Identify which cell holds the provided text, then report its [X, Y] central coordinate. 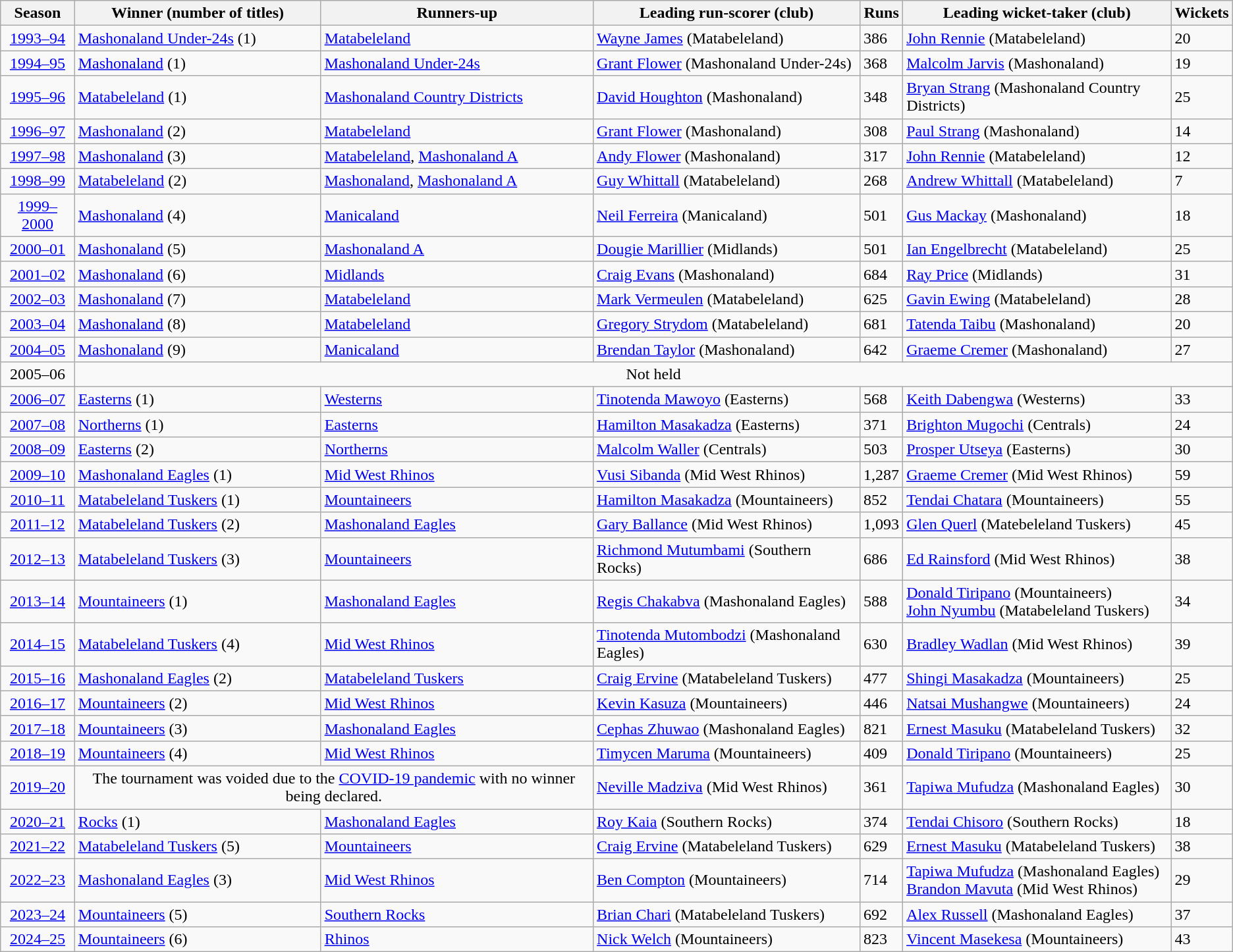
Matabeleland Tuskers (3) [198, 558]
Gavin Ewing (Matabeleland) [1037, 299]
Mashonaland (5) [198, 249]
Shingi Masakadza (Mountaineers) [1037, 678]
317 [881, 156]
Season [38, 13]
Cephas Zhuwao (Mashonaland Eagles) [727, 728]
852 [881, 500]
Winner (number of titles) [198, 13]
Wayne James (Matabeleland) [727, 38]
Mashonaland Under-24s [457, 63]
Tapiwa Mufudza (Mashonaland Eagles)Brandon Mavuta (Mid West Rhinos) [1037, 881]
2022–23 [38, 881]
Mountaineers (5) [198, 914]
Tapiwa Mufudza (Mashonaland Eagles) [1037, 787]
386 [881, 38]
368 [881, 63]
Matabeleland (1) [198, 97]
630 [881, 644]
1,093 [881, 525]
32 [1201, 728]
Andrew Whittall (Matabeleland) [1037, 181]
Donald Tiripano (Mountaineers) [1037, 753]
Hamilton Masakadza (Mountaineers) [727, 500]
Prosper Utseya (Easterns) [1037, 450]
Mashonaland (9) [198, 350]
2019–20 [38, 787]
1994–95 [38, 63]
Mashonaland (2) [198, 131]
7 [1201, 181]
Graeme Cremer (Mashonaland) [1037, 350]
Malcolm Waller (Centrals) [727, 450]
Matabeleland Tuskers (4) [198, 644]
12 [1201, 156]
Mashonaland (1) [198, 63]
Not held [653, 375]
Bradley Wadlan (Mid West Rhinos) [1037, 644]
2023–24 [38, 914]
The tournament was voided due to the COVID-19 pandemic with no winner being declared. [333, 787]
Runs [881, 13]
Tinotenda Mawoyo (Easterns) [727, 400]
Easterns [457, 425]
Matabeleland, Mashonaland A [457, 156]
Leading run-scorer (club) [727, 13]
Mark Vermeulen (Matabeleland) [727, 299]
2001–02 [38, 274]
686 [881, 558]
Matabeleland Tuskers [457, 678]
Roy Kaia (Southern Rocks) [727, 821]
642 [881, 350]
Tatenda Taibu (Mashonaland) [1037, 324]
Neville Madziva (Mid West Rhinos) [727, 787]
31 [1201, 274]
Mashonaland, Mashonaland A [457, 181]
2006–07 [38, 400]
Gary Ballance (Mid West Rhinos) [727, 525]
Easterns (2) [198, 450]
308 [881, 131]
Mountaineers (4) [198, 753]
Natsai Mushangwe (Mountaineers) [1037, 703]
Nick Welch (Mountaineers) [727, 939]
823 [881, 939]
268 [881, 181]
19 [1201, 63]
2014–15 [38, 644]
Mountaineers (2) [198, 703]
588 [881, 602]
Dougie Marillier (Midlands) [727, 249]
Mashonaland (7) [198, 299]
Guy Whittall (Matabeleland) [727, 181]
2003–04 [38, 324]
Matabeleland Tuskers (2) [198, 525]
2011–12 [38, 525]
39 [1201, 644]
2024–25 [38, 939]
27 [1201, 350]
Ben Compton (Mountaineers) [727, 881]
29 [1201, 881]
28 [1201, 299]
Brighton Mugochi (Centrals) [1037, 425]
Grant Flower (Mashonaland) [727, 131]
Mashonaland Eagles (3) [198, 881]
37 [1201, 914]
Keith Dabengwa (Westerns) [1037, 400]
1999–2000 [38, 215]
Matabeleland Tuskers (1) [198, 500]
348 [881, 97]
2017–18 [38, 728]
Tinotenda Mutombodzi (Mashonaland Eagles) [727, 644]
2015–16 [38, 678]
1,287 [881, 475]
503 [881, 450]
2007–08 [38, 425]
Alex Russell (Mashonaland Eagles) [1037, 914]
371 [881, 425]
2009–10 [38, 475]
714 [881, 881]
Paul Strang (Mashonaland) [1037, 131]
Andy Flower (Mashonaland) [727, 156]
Mashonaland Under-24s (1) [198, 38]
Craig Evans (Mashonaland) [727, 274]
Southern Rocks [457, 914]
Wickets [1201, 13]
1998–99 [38, 181]
2000–01 [38, 249]
2013–14 [38, 602]
Brian Chari (Matabeleland Tuskers) [727, 914]
1997–98 [38, 156]
Mountaineers (6) [198, 939]
Rocks (1) [198, 821]
Matabeleland (2) [198, 181]
Neil Ferreira (Manicaland) [727, 215]
Gregory Strydom (Matabeleland) [727, 324]
Bryan Strang (Mashonaland Country Districts) [1037, 97]
2002–03 [38, 299]
2020–21 [38, 821]
59 [1201, 475]
Northerns [457, 450]
409 [881, 753]
Grant Flower (Mashonaland Under-24s) [727, 63]
Graeme Cremer (Mid West Rhinos) [1037, 475]
Northerns (1) [198, 425]
374 [881, 821]
2010–11 [38, 500]
Rhinos [457, 939]
Leading wicket-taker (club) [1037, 13]
2016–17 [38, 703]
Easterns (1) [198, 400]
1995–96 [38, 97]
692 [881, 914]
477 [881, 678]
33 [1201, 400]
Mashonaland (6) [198, 274]
Ian Engelbrecht (Matabeleland) [1037, 249]
Ray Price (Midlands) [1037, 274]
Mashonaland (3) [198, 156]
Kevin Kasuza (Mountaineers) [727, 703]
Brendan Taylor (Mashonaland) [727, 350]
43 [1201, 939]
Mashonaland Eagles (1) [198, 475]
Hamilton Masakadza (Easterns) [727, 425]
Vusi Sibanda (Mid West Rhinos) [727, 475]
Malcolm Jarvis (Mashonaland) [1037, 63]
1996–97 [38, 131]
Runners-up [457, 13]
14 [1201, 131]
568 [881, 400]
Mountaineers (3) [198, 728]
625 [881, 299]
Richmond Mutumbami (Southern Rocks) [727, 558]
2012–13 [38, 558]
Mashonaland (4) [198, 215]
Mashonaland Country Districts [457, 97]
Mashonaland (8) [198, 324]
Timycen Maruma (Mountaineers) [727, 753]
821 [881, 728]
629 [881, 847]
Glen Querl (Matebeleland Tuskers) [1037, 525]
Mashonaland A [457, 249]
David Houghton (Mashonaland) [727, 97]
361 [881, 787]
681 [881, 324]
Tendai Chisoro (Southern Rocks) [1037, 821]
34 [1201, 602]
Mountaineers (1) [198, 602]
45 [1201, 525]
Westerns [457, 400]
2018–19 [38, 753]
Midlands [457, 274]
Matabeleland Tuskers (5) [198, 847]
Gus Mackay (Mashonaland) [1037, 215]
1993–94 [38, 38]
Vincent Masekesa (Mountaineers) [1037, 939]
2004–05 [38, 350]
Regis Chakabva (Mashonaland Eagles) [727, 602]
55 [1201, 500]
2008–09 [38, 450]
Ed Rainsford (Mid West Rhinos) [1037, 558]
Tendai Chatara (Mountaineers) [1037, 500]
446 [881, 703]
2005–06 [38, 375]
684 [881, 274]
Donald Tiripano (Mountaineers)John Nyumbu (Matabeleland Tuskers) [1037, 602]
2021–22 [38, 847]
Mashonaland Eagles (2) [198, 678]
